Output the (x, y) coordinate of the center of the cell containing the given text.  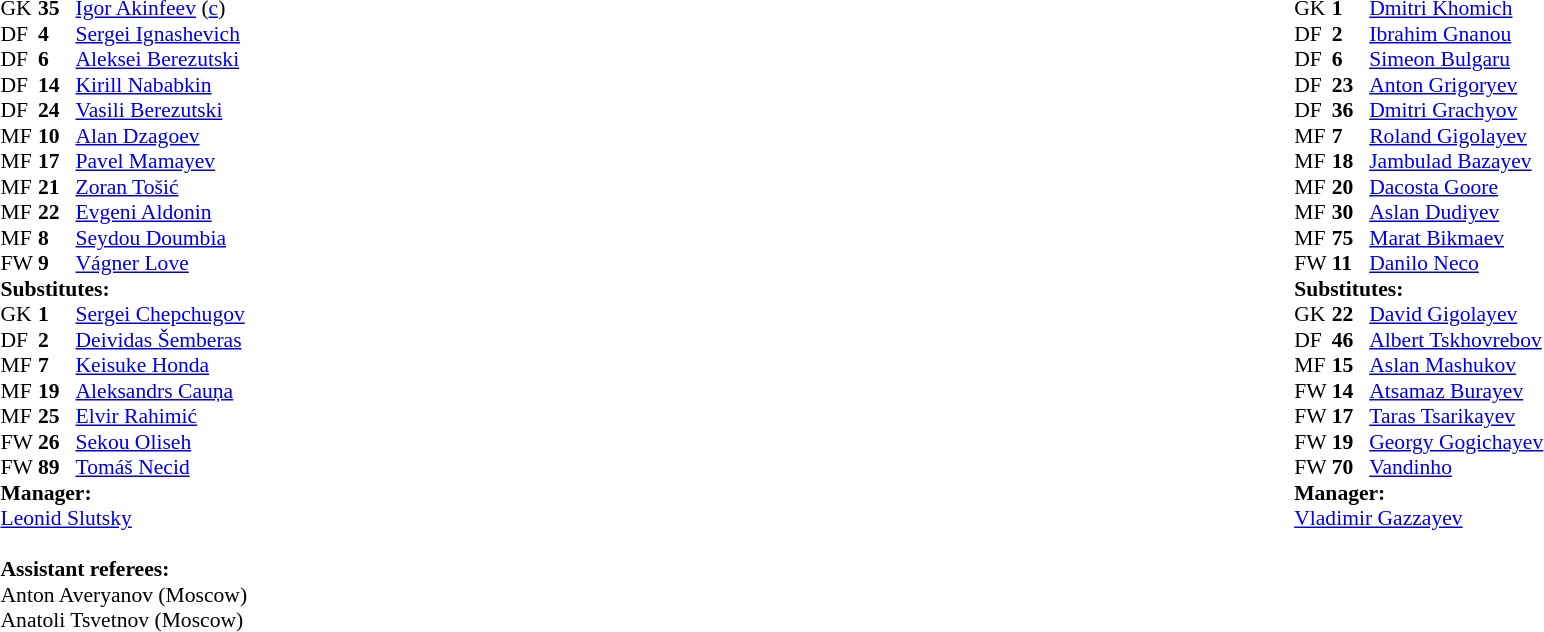
Georgy Gogichayev (1456, 442)
26 (57, 442)
Alan Dzagoev (162, 136)
8 (57, 238)
Jambulad Bazayev (1456, 161)
Simeon Bulgaru (1456, 59)
Marat Bikmaev (1456, 238)
David Gigolayev (1456, 315)
9 (57, 263)
Seydou Doumbia (162, 238)
Tomáš Necid (162, 467)
Pavel Mamayev (162, 161)
Anton Grigoryev (1456, 85)
Albert Tskhovrebov (1456, 340)
18 (1351, 161)
Aleksandrs Cauņa (162, 391)
Dacosta Goore (1456, 187)
Aslan Dudiyev (1456, 213)
25 (57, 417)
11 (1351, 263)
75 (1351, 238)
Sergei Ignashevich (162, 34)
23 (1351, 85)
30 (1351, 213)
Evgeni Aldonin (162, 213)
20 (1351, 187)
Vladimir Gazzayev (1418, 519)
Danilo Neco (1456, 263)
24 (57, 111)
Dmitri Grachyov (1456, 111)
Aslan Mashukov (1456, 365)
89 (57, 467)
21 (57, 187)
46 (1351, 340)
Vandinho (1456, 467)
4 (57, 34)
Sergei Chepchugov (162, 315)
Deividas Šemberas (162, 340)
Atsamaz Burayev (1456, 391)
Keisuke Honda (162, 365)
Sekou Oliseh (162, 442)
Taras Tsarikayev (1456, 417)
Vágner Love (162, 263)
Ibrahim Gnanou (1456, 34)
36 (1351, 111)
15 (1351, 365)
Elvir Rahimić (162, 417)
Roland Gigolayev (1456, 136)
70 (1351, 467)
Zoran Tošić (162, 187)
1 (57, 315)
Kirill Nababkin (162, 85)
Aleksei Berezutski (162, 59)
10 (57, 136)
Vasili Berezutski (162, 111)
